Identify which cell holds the provided text, then report its [x, y] central coordinate. 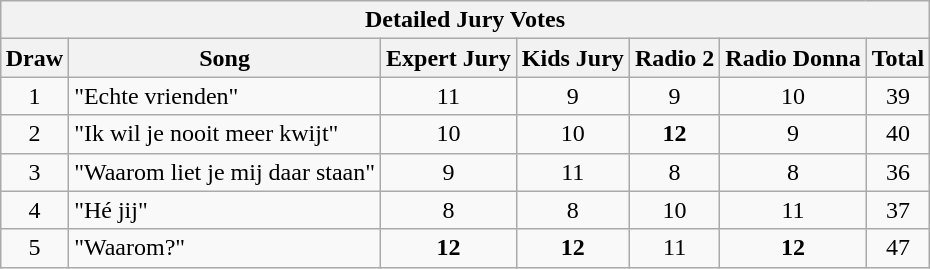
Detailed Jury Votes [465, 20]
Song [225, 58]
37 [898, 210]
Kids Jury [572, 58]
1 [34, 96]
Radio Donna [793, 58]
Draw [34, 58]
47 [898, 248]
40 [898, 134]
39 [898, 96]
"Waarom?" [225, 248]
"Ik wil je nooit meer kwijt" [225, 134]
2 [34, 134]
Total [898, 58]
3 [34, 172]
"Hé jij" [225, 210]
"Echte vrienden" [225, 96]
36 [898, 172]
4 [34, 210]
Radio 2 [674, 58]
5 [34, 248]
Expert Jury [449, 58]
"Waarom liet je mij daar staan" [225, 172]
